Detect which cell encompasses the target text, then output its [X, Y] center coordinate. 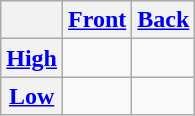
Front [98, 20]
High [32, 58]
Back [164, 20]
Low [32, 96]
